Determine the [X, Y] coordinate at the center of the cell enclosing the given text.  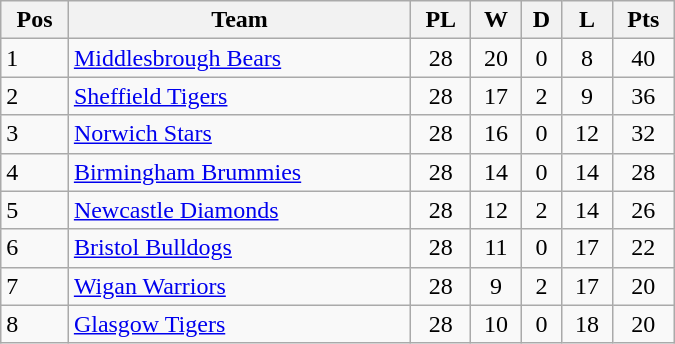
Glasgow Tigers [239, 324]
Bristol Bulldogs [239, 248]
Norwich Stars [239, 134]
Sheffield Tigers [239, 96]
16 [496, 134]
Middlesbrough Bears [239, 58]
11 [496, 248]
Team [239, 20]
40 [643, 58]
5 [35, 210]
PL [441, 20]
D [542, 20]
36 [643, 96]
4 [35, 172]
W [496, 20]
Pos [35, 20]
3 [35, 134]
Newcastle Diamonds [239, 210]
Wigan Warriors [239, 286]
7 [35, 286]
10 [496, 324]
L [587, 20]
26 [643, 210]
22 [643, 248]
6 [35, 248]
Birmingham Brummies [239, 172]
1 [35, 58]
Pts [643, 20]
18 [587, 324]
32 [643, 134]
